Search for the cell housing the specified text and yield its [x, y] center coordinate. 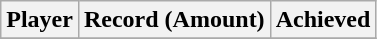
Record (Amount) [174, 20]
Player [40, 20]
Achieved [323, 20]
